Pinpoint the cell where the given text exists, returning its [X, Y] midpoint coordinate. 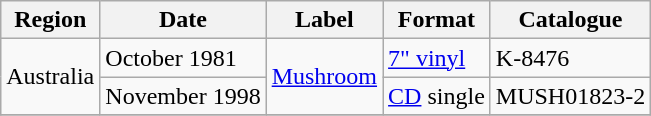
MUSH01823-2 [570, 96]
CD single [437, 96]
Australia [50, 77]
Region [50, 20]
Mushroom [324, 77]
Label [324, 20]
Format [437, 20]
Date [183, 20]
K-8476 [570, 58]
Catalogue [570, 20]
7" vinyl [437, 58]
November 1998 [183, 96]
October 1981 [183, 58]
